Detect which cell encompasses the target text, then output its [x, y] center coordinate. 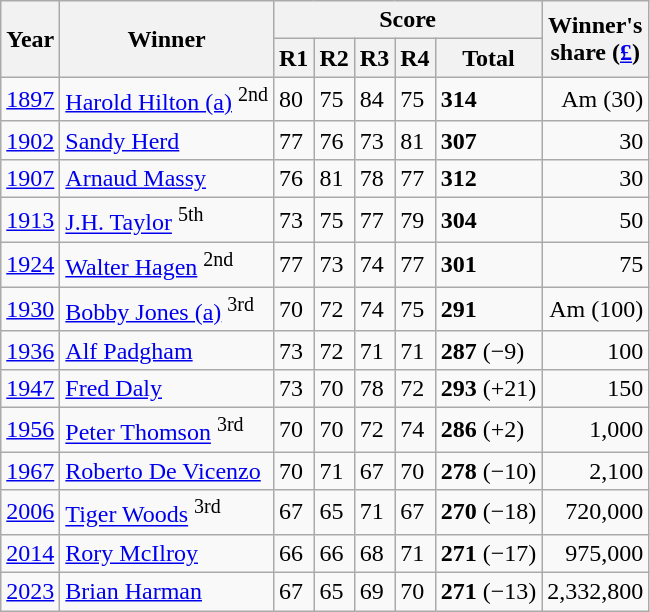
271 (−13) [488, 592]
1902 [30, 140]
79 [415, 220]
Bobby Jones (a) 3rd [167, 310]
80 [293, 100]
Sandy Herd [167, 140]
1967 [30, 471]
Alf Padgham [167, 350]
150 [596, 388]
84 [374, 100]
Peter Thomson 3rd [167, 430]
312 [488, 178]
307 [488, 140]
2014 [30, 554]
R2 [334, 58]
2,332,800 [596, 592]
291 [488, 310]
1930 [30, 310]
J.H. Taylor 5th [167, 220]
1936 [30, 350]
1897 [30, 100]
304 [488, 220]
Harold Hilton (a) 2nd [167, 100]
69 [374, 592]
1913 [30, 220]
Winner [167, 39]
1907 [30, 178]
Winner'sshare (£) [596, 39]
Walter Hagen 2nd [167, 264]
Arnaud Massy [167, 178]
Rory McIlroy [167, 554]
1924 [30, 264]
50 [596, 220]
R1 [293, 58]
Score [407, 20]
1947 [30, 388]
314 [488, 100]
2023 [30, 592]
100 [596, 350]
287 (−9) [488, 350]
301 [488, 264]
271 (−17) [488, 554]
270 (−18) [488, 512]
975,000 [596, 554]
Year [30, 39]
68 [374, 554]
R4 [415, 58]
1956 [30, 430]
278 (−10) [488, 471]
286 (+2) [488, 430]
Am (30) [596, 100]
1,000 [596, 430]
Roberto De Vicenzo [167, 471]
293 (+21) [488, 388]
2006 [30, 512]
720,000 [596, 512]
2,100 [596, 471]
Am (100) [596, 310]
R3 [374, 58]
Tiger Woods 3rd [167, 512]
Fred Daly [167, 388]
Total [488, 58]
Brian Harman [167, 592]
